Find where the given text appears and provide that cell's center as (x, y) coordinate. 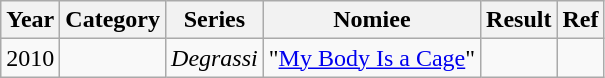
"My Body Is a Cage" (372, 58)
Result (519, 20)
Nomiee (372, 20)
Year (30, 20)
Series (215, 20)
2010 (30, 58)
Ref (580, 20)
Category (113, 20)
Degrassi (215, 58)
